Return [X, Y] of the center of cell containing provided text 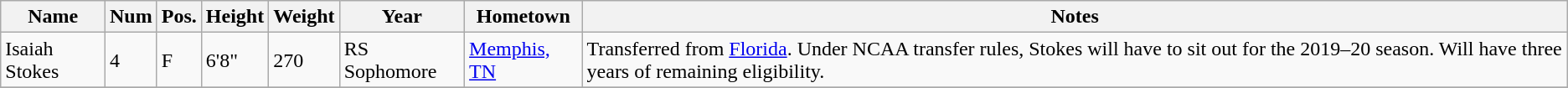
RS Sophomore [402, 60]
270 [304, 60]
F [179, 60]
Weight [304, 17]
Notes [1075, 17]
Name [54, 17]
Memphis, TN [524, 60]
Hometown [524, 17]
6'8" [235, 60]
Isaiah Stokes [54, 60]
Height [235, 17]
Pos. [179, 17]
4 [132, 60]
Year [402, 17]
Num [132, 17]
